Determine the [x, y] coordinate at the center of the cell enclosing the given text.  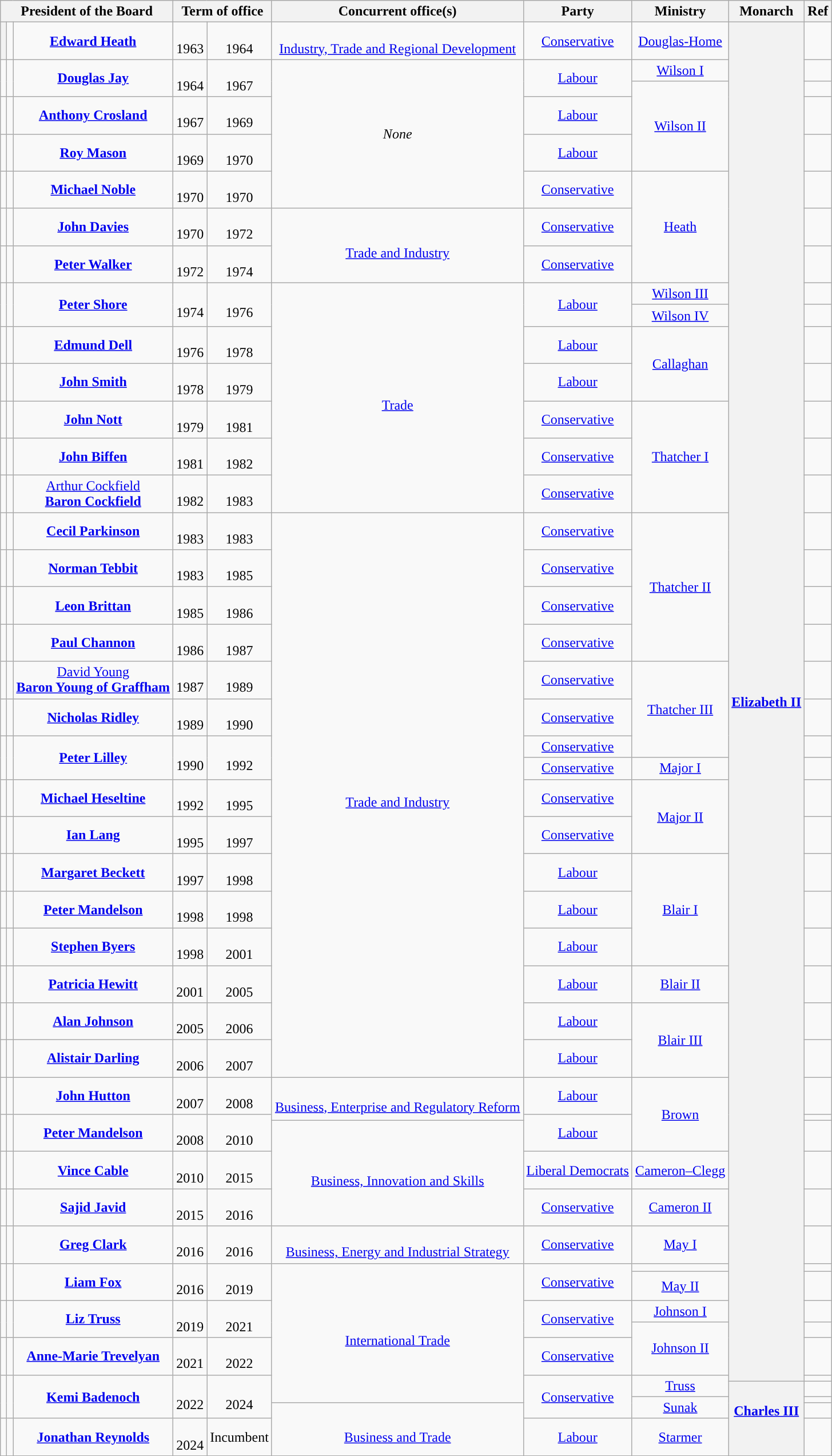
Sajid Javid [93, 1207]
Jonathan Reynolds [93, 1437]
Cecil Parkinson [93, 531]
Anthony Crosland [93, 116]
Nicholas Ridley [93, 717]
Brown [680, 1114]
None [397, 134]
Ian Lang [93, 835]
Term of office [223, 11]
Wilson IV [680, 315]
Arthur CockfieldBaron Cockfield [93, 494]
May I [680, 1245]
Major I [680, 768]
Peter Walker [93, 264]
Kemi Badenoch [93, 1397]
Stephen Byers [93, 946]
Michael Noble [93, 190]
Liz Truss [93, 1319]
President of the Board [87, 11]
May II [680, 1286]
Callaghan [680, 363]
Peter Shore [93, 304]
Blair III [680, 1040]
Heath [680, 227]
Major II [680, 816]
Patricia Hewitt [93, 984]
Alistair Darling [93, 1058]
Margaret Beckett [93, 872]
Charles III [766, 1418]
Peter Lilley [93, 757]
Blair I [680, 910]
Greg Clark [93, 1245]
Thatcher III [680, 709]
Business, Innovation and Skills [397, 1173]
Johnson I [680, 1311]
Truss [680, 1386]
Paul Channon [93, 643]
Leon Brittan [93, 605]
Wilson II [680, 126]
Alan Johnson [93, 1022]
John Biffen [93, 457]
Business and Trade [397, 1429]
1963 [190, 41]
John Nott [93, 419]
Ministry [680, 11]
Ref [818, 11]
Douglas-Home [680, 41]
Vince Cable [93, 1171]
Incumbent [240, 1437]
Industry, Trade and Regional Development [397, 41]
Cameron II [680, 1207]
John Smith [93, 382]
John Davies [93, 227]
Liberal Democrats [578, 1171]
Concurrent office(s) [397, 11]
Blair II [680, 984]
Thatcher II [680, 587]
Douglas Jay [93, 78]
Cameron–Clegg [680, 1171]
Elizabeth II [766, 701]
Thatcher I [680, 457]
Party [578, 11]
Wilson I [680, 70]
Norman Tebbit [93, 569]
Trade [397, 397]
Starmer [680, 1437]
Edmund Dell [93, 344]
Business, Enterprise and Regulatory Reform [397, 1099]
John Hutton [93, 1096]
Roy Mason [93, 152]
Monarch [766, 11]
David YoungBaron Young of Graffham [93, 680]
Anne-Marie Trevelyan [93, 1356]
Business, Energy and Industrial Strategy [397, 1245]
International Trade [397, 1333]
Liam Fox [93, 1282]
Wilson III [680, 293]
Michael Heseltine [93, 798]
Edward Heath [93, 41]
Johnson II [680, 1348]
Sunak [680, 1407]
